Search for the cell housing the specified text and yield its (x, y) center coordinate. 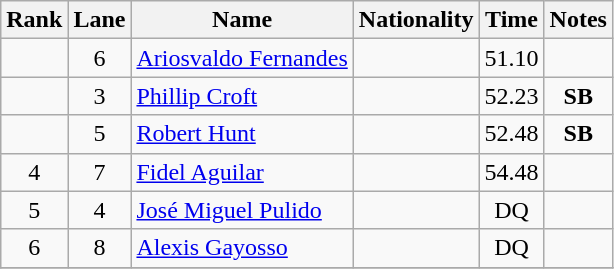
Ariosvaldo Fernandes (242, 58)
Time (512, 20)
Robert Hunt (242, 134)
52.23 (512, 96)
Rank (34, 20)
52.48 (512, 134)
Fidel Aguilar (242, 172)
José Miguel Pulido (242, 210)
7 (100, 172)
Notes (578, 20)
Phillip Croft (242, 96)
Name (242, 20)
Lane (100, 20)
3 (100, 96)
54.48 (512, 172)
Nationality (416, 20)
51.10 (512, 58)
Alexis Gayosso (242, 248)
8 (100, 248)
